Return the [X, Y] coordinate for the center point of the cell that contains the specified text.  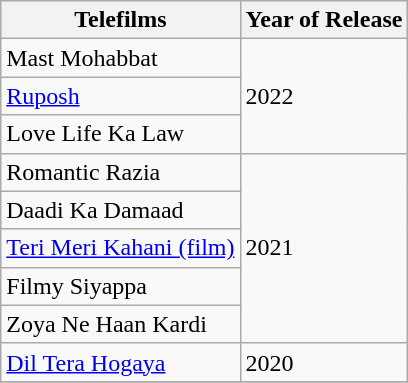
Filmy Siyappa [120, 286]
Teri Meri Kahani (film) [120, 248]
2022 [324, 96]
Year of Release [324, 20]
Ruposh [120, 96]
Love Life Ka Law [120, 134]
Romantic Razia [120, 172]
Telefilms [120, 20]
Zoya Ne Haan Kardi [120, 324]
2020 [324, 362]
Daadi Ka Damaad [120, 210]
Dil Tera Hogaya [120, 362]
Mast Mohabbat [120, 58]
2021 [324, 248]
